Return [X, Y] of the center of cell containing provided text 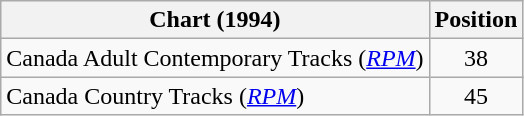
Chart (1994) [215, 20]
Canada Country Tracks (RPM) [215, 96]
45 [476, 96]
38 [476, 58]
Canada Adult Contemporary Tracks (RPM) [215, 58]
Position [476, 20]
